Capture the cell that displays the provided text and extract its (x, y) central coordinate. 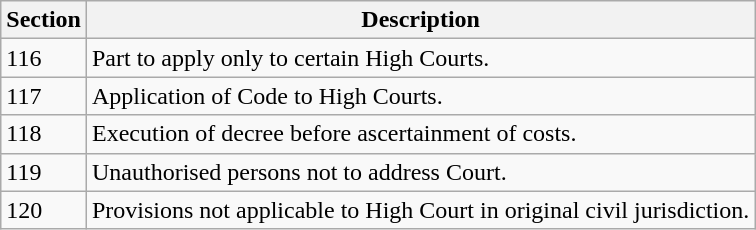
116 (44, 58)
Application of Code to High Courts. (420, 96)
117 (44, 96)
Part to apply only to certain High Courts. (420, 58)
Unauthorised persons not to address Court. (420, 172)
119 (44, 172)
Description (420, 20)
120 (44, 210)
118 (44, 134)
Section (44, 20)
Provisions not applicable to High Court in original civil jurisdiction. (420, 210)
Execution of decree before ascertainment of costs. (420, 134)
